Scan for the cell matching the given text and deliver its (x, y) coordinate at center. 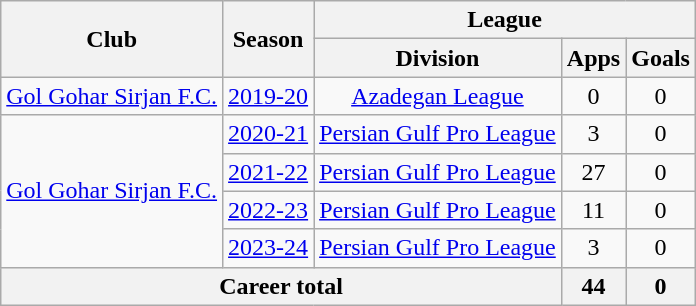
Goals (661, 58)
Azadegan League (438, 96)
League (505, 20)
Apps (593, 58)
2022-23 (268, 210)
Club (112, 39)
11 (593, 210)
2021-22 (268, 172)
2019-20 (268, 96)
Career total (282, 286)
2023-24 (268, 248)
2020-21 (268, 134)
Division (438, 58)
27 (593, 172)
44 (593, 286)
Season (268, 39)
